Pinpoint the cell where the given text exists, returning its [X, Y] midpoint coordinate. 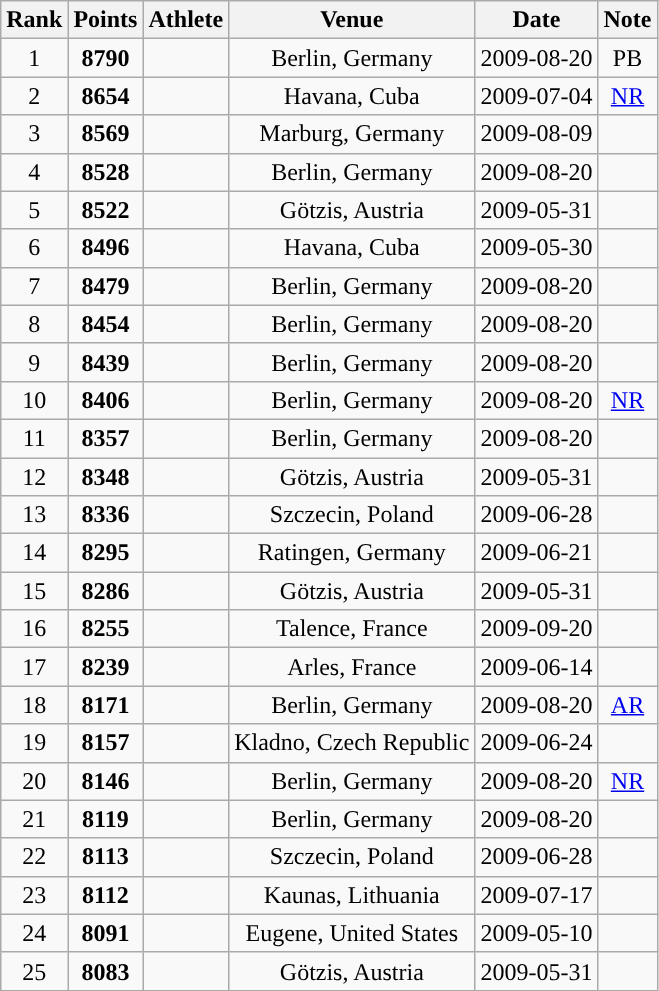
3 [34, 134]
8239 [106, 667]
Date [536, 20]
25 [34, 971]
8790 [106, 58]
2009-06-24 [536, 743]
6 [34, 248]
8083 [106, 971]
Athlete [186, 20]
PB [628, 58]
8157 [106, 743]
8406 [106, 400]
Ratingen, Germany [352, 553]
8496 [106, 248]
Eugene, United States [352, 933]
12 [34, 477]
13 [34, 515]
8 [34, 324]
8255 [106, 629]
4 [34, 172]
9 [34, 362]
19 [34, 743]
8336 [106, 515]
8348 [106, 477]
2 [34, 96]
8528 [106, 172]
2009-07-17 [536, 895]
16 [34, 629]
2009-05-30 [536, 248]
AR [628, 705]
2009-07-04 [536, 96]
17 [34, 667]
24 [34, 933]
7 [34, 286]
20 [34, 781]
8119 [106, 819]
Rank [34, 20]
8091 [106, 933]
1 [34, 58]
2009-08-09 [536, 134]
Kaunas, Lithuania [352, 895]
2009-09-20 [536, 629]
Note [628, 20]
2009-05-10 [536, 933]
8357 [106, 438]
8113 [106, 857]
8146 [106, 781]
8569 [106, 134]
8454 [106, 324]
Points [106, 20]
Venue [352, 20]
Marburg, Germany [352, 134]
8654 [106, 96]
21 [34, 819]
8286 [106, 591]
Talence, France [352, 629]
8479 [106, 286]
18 [34, 705]
14 [34, 553]
11 [34, 438]
8522 [106, 210]
23 [34, 895]
8112 [106, 895]
10 [34, 400]
15 [34, 591]
Kladno, Czech Republic [352, 743]
Arles, France [352, 667]
8439 [106, 362]
8171 [106, 705]
2009-06-21 [536, 553]
5 [34, 210]
2009-06-14 [536, 667]
22 [34, 857]
8295 [106, 553]
